Pinpoint the cell where the given text exists, returning its [X, Y] midpoint coordinate. 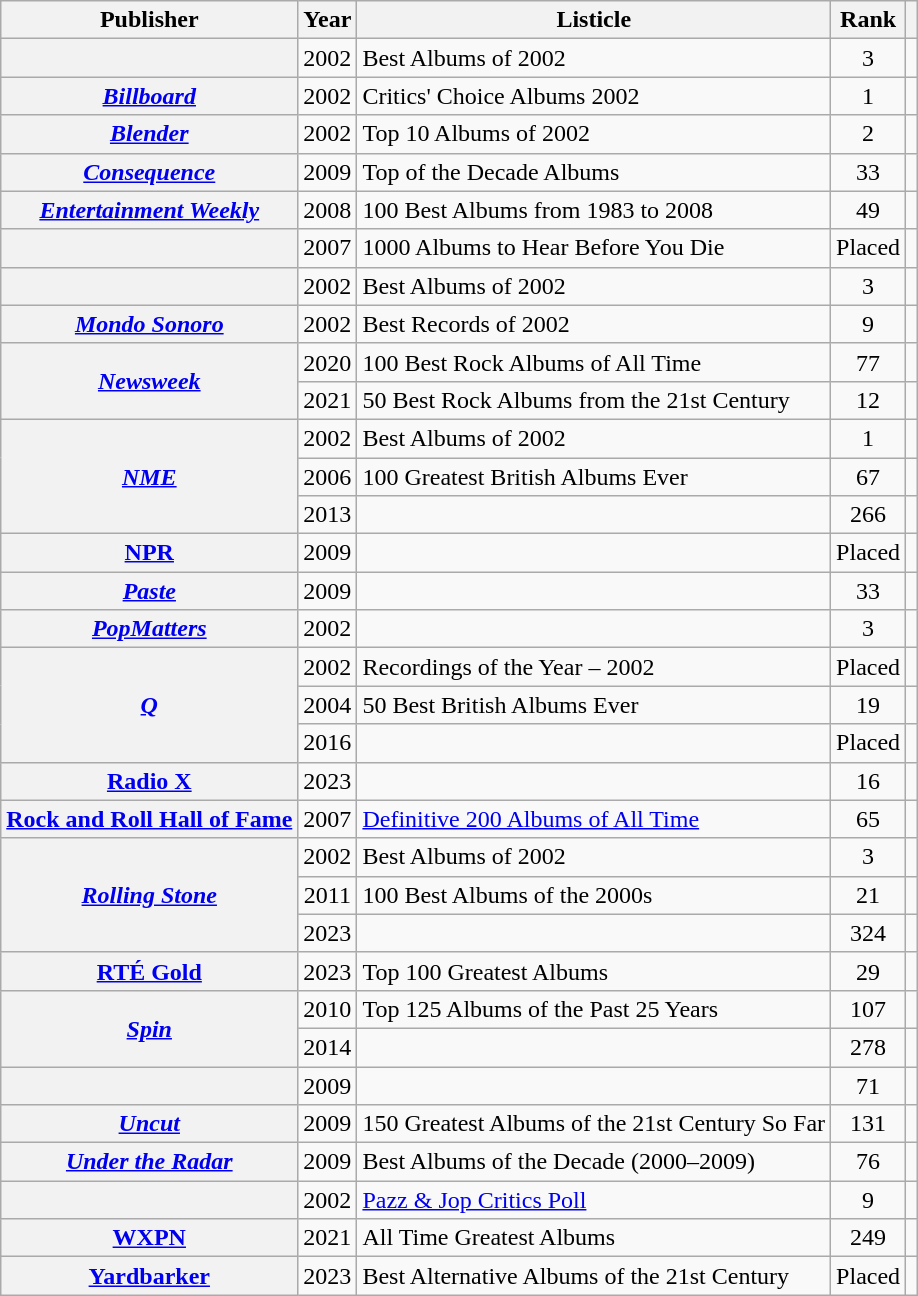
2016 [328, 743]
Radio X [150, 781]
2011 [328, 895]
WXPN [150, 1238]
Rank [868, 20]
131 [868, 1124]
107 [868, 1009]
Uncut [150, 1124]
Spin [150, 1028]
50 Best British Albums Ever [594, 705]
Rock and Roll Hall of Fame [150, 819]
Yardbarker [150, 1276]
278 [868, 1047]
Listicle [594, 20]
Best Records of 2002 [594, 324]
76 [868, 1162]
Pazz & Jop Critics Poll [594, 1200]
2014 [328, 1047]
100 Best Albums from 1983 to 2008 [594, 210]
19 [868, 705]
Rolling Stone [150, 895]
PopMatters [150, 629]
249 [868, 1238]
Recordings of the Year – 2002 [594, 667]
100 Best Rock Albums of All Time [594, 362]
324 [868, 933]
2008 [328, 210]
Definitive 200 Albums of All Time [594, 819]
16 [868, 781]
21 [868, 895]
Entertainment Weekly [150, 210]
Top of the Decade Albums [594, 172]
Blender [150, 134]
29 [868, 971]
Top 100 Greatest Albums [594, 971]
266 [868, 515]
Best Alternative Albums of the 21st Century [594, 1276]
100 Best Albums of the 2000s [594, 895]
Top 10 Albums of 2002 [594, 134]
2006 [328, 477]
1000 Albums to Hear Before You Die [594, 248]
Paste [150, 591]
2020 [328, 362]
65 [868, 819]
Critics' Choice Albums 2002 [594, 96]
NPR [150, 553]
49 [868, 210]
2013 [328, 515]
2010 [328, 1009]
NME [150, 476]
Newsweek [150, 381]
All Time Greatest Albums [594, 1238]
Publisher [150, 20]
Year [328, 20]
Consequence [150, 172]
Top 125 Albums of the Past 25 Years [594, 1009]
12 [868, 400]
Mondo Sonoro [150, 324]
RTÉ Gold [150, 971]
2 [868, 134]
Under the Radar [150, 1162]
Q [150, 705]
50 Best Rock Albums from the 21st Century [594, 400]
Best Albums of the Decade (2000–2009) [594, 1162]
77 [868, 362]
150 Greatest Albums of the 21st Century So Far [594, 1124]
71 [868, 1085]
2004 [328, 705]
Billboard [150, 96]
67 [868, 477]
100 Greatest British Albums Ever [594, 477]
